Scan for the cell matching the given text and deliver its (x, y) coordinate at center. 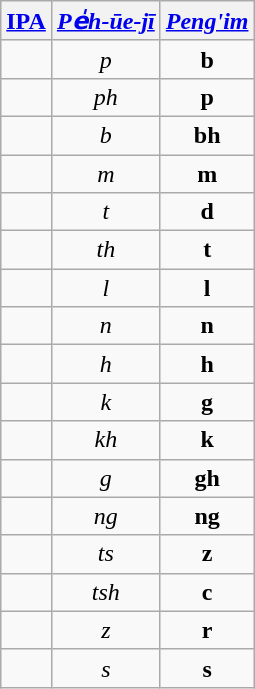
r (207, 630)
bh (207, 135)
d (207, 212)
tsh (106, 592)
Peng'im (207, 21)
ph (106, 97)
gh (207, 478)
kh (106, 440)
th (106, 250)
Pe̍h-ūe-jī (106, 21)
c (207, 592)
ts (106, 554)
IPA (26, 21)
